Output the [X, Y] coordinate of the center of the cell containing the given text.  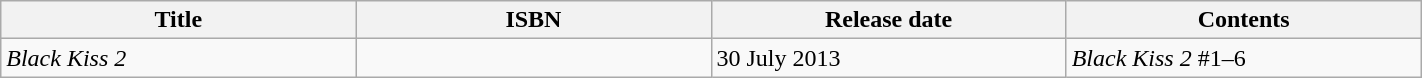
Black Kiss 2 #1–6 [1244, 58]
30 July 2013 [888, 58]
ISBN [534, 20]
Title [178, 20]
Release date [888, 20]
Contents [1244, 20]
Black Kiss 2 [178, 58]
